Output the [x, y] coordinate of the center of the cell containing the given text.  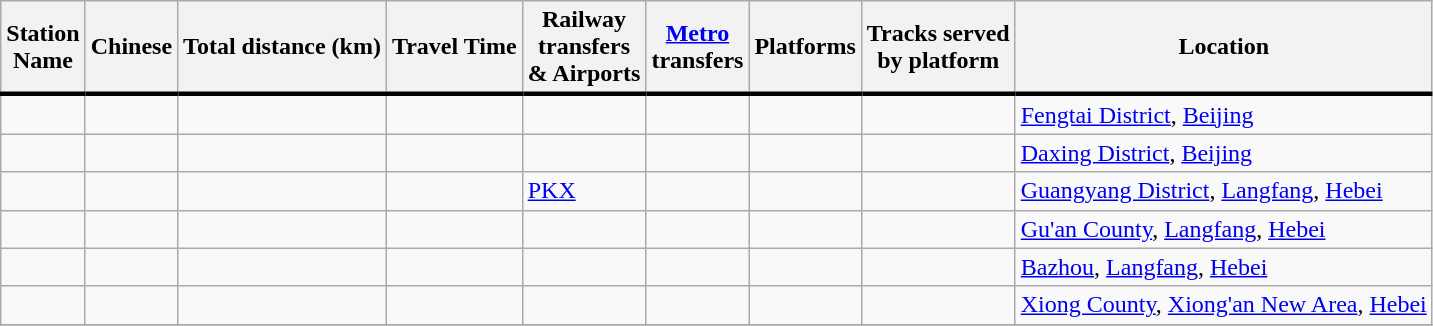
Platforms [805, 48]
Guangyang District, Langfang, Hebei [1224, 191]
Fengtai District, Beijing [1224, 114]
StationName [43, 48]
Total distance (km) [282, 48]
Chinese [131, 48]
Travel Time [454, 48]
Tracks servedby platform [938, 48]
Daxing District, Beijing [1224, 153]
Xiong County, Xiong'an New Area, Hebei [1224, 305]
Railwaytransfers& Airports [584, 48]
Gu'an County, Langfang, Hebei [1224, 229]
Bazhou, Langfang, Hebei [1224, 267]
PKX [584, 191]
Location [1224, 48]
Metrotransfers [698, 48]
